For the text-containing cell, return its midpoint in (x, y) coordinate format. 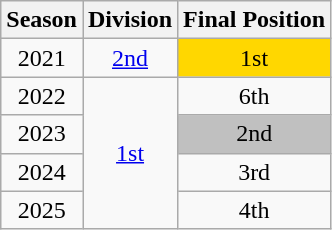
Division (130, 20)
3rd (254, 172)
2022 (42, 96)
2025 (42, 210)
4th (254, 210)
2024 (42, 172)
Final Position (254, 20)
Season (42, 20)
6th (254, 96)
2023 (42, 134)
2021 (42, 58)
